Capture the cell that displays the provided text and extract its (X, Y) central coordinate. 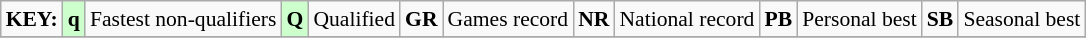
Fastest non-qualifiers (184, 19)
NR (594, 19)
SB (940, 19)
Personal best (860, 19)
PB (778, 19)
KEY: (32, 19)
Seasonal best (1022, 19)
GR (422, 19)
Qualified (354, 19)
Games record (508, 19)
q (74, 19)
Q (294, 19)
National record (686, 19)
